Pinpoint the cell where the given text exists, returning its [x, y] midpoint coordinate. 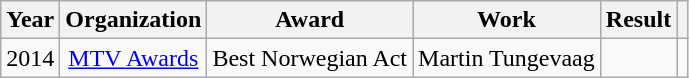
Martin Tungevaag [507, 58]
Award [310, 20]
2014 [30, 58]
Best Norwegian Act [310, 58]
MTV Awards [134, 58]
Result [638, 20]
Year [30, 20]
Organization [134, 20]
Work [507, 20]
